Return the (x, y) coordinate for the center point of the cell that contains the specified text.  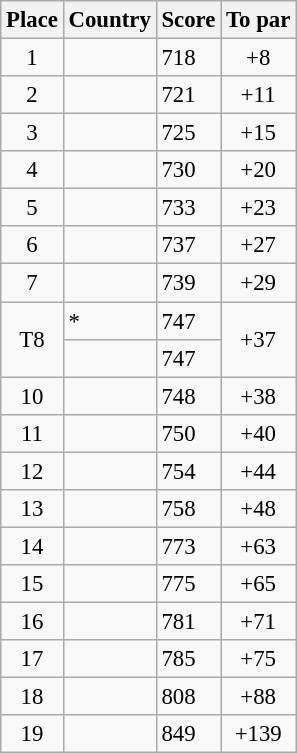
Score (188, 20)
T8 (32, 340)
To par (258, 20)
Place (32, 20)
+29 (258, 283)
5 (32, 208)
+8 (258, 58)
+11 (258, 95)
+139 (258, 734)
6 (32, 245)
11 (32, 433)
3 (32, 133)
* (110, 321)
16 (32, 621)
1 (32, 58)
737 (188, 245)
Country (110, 20)
739 (188, 283)
748 (188, 396)
+48 (258, 509)
+37 (258, 340)
+27 (258, 245)
+63 (258, 546)
12 (32, 471)
17 (32, 659)
+38 (258, 396)
13 (32, 509)
+88 (258, 697)
730 (188, 170)
785 (188, 659)
14 (32, 546)
808 (188, 697)
750 (188, 433)
849 (188, 734)
19 (32, 734)
781 (188, 621)
+75 (258, 659)
718 (188, 58)
773 (188, 546)
10 (32, 396)
725 (188, 133)
754 (188, 471)
+23 (258, 208)
18 (32, 697)
733 (188, 208)
+71 (258, 621)
4 (32, 170)
+15 (258, 133)
758 (188, 509)
+65 (258, 584)
721 (188, 95)
7 (32, 283)
+20 (258, 170)
+40 (258, 433)
2 (32, 95)
15 (32, 584)
+44 (258, 471)
775 (188, 584)
